Provide the [X, Y] coordinate of the cell's center where the given text is located.  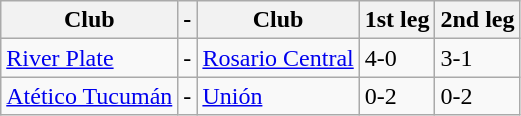
Rosario Central [278, 58]
River Plate [90, 58]
4-0 [397, 58]
3-1 [478, 58]
Unión [278, 96]
Atético Tucumán [90, 96]
2nd leg [478, 20]
1st leg [397, 20]
